Identify which cell holds the provided text, then report its [X, Y] central coordinate. 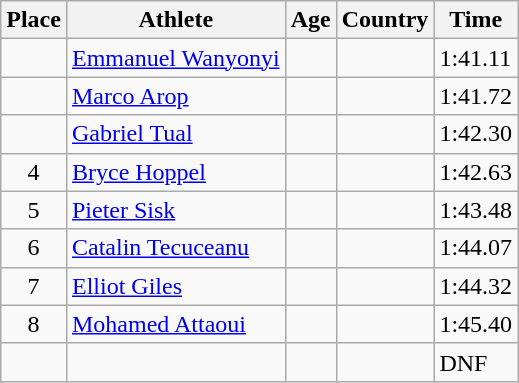
4 [34, 172]
1:42.30 [476, 134]
1:43.48 [476, 210]
Gabriel Tual [176, 134]
1:41.11 [476, 58]
Athlete [176, 20]
Mohamed Attaoui [176, 324]
Pieter Sisk [176, 210]
Elliot Giles [176, 286]
Country [385, 20]
1:44.32 [476, 286]
1:41.72 [476, 96]
Bryce Hoppel [176, 172]
DNF [476, 362]
1:44.07 [476, 248]
8 [34, 324]
Catalin Tecuceanu [176, 248]
5 [34, 210]
6 [34, 248]
Marco Arop [176, 96]
Time [476, 20]
7 [34, 286]
Age [310, 20]
1:42.63 [476, 172]
Emmanuel Wanyonyi [176, 58]
Place [34, 20]
1:45.40 [476, 324]
